Determine the [x, y] coordinate at the center of the cell enclosing the given text.  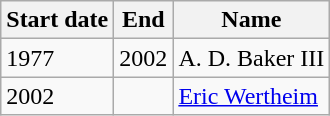
Name [252, 20]
Eric Wertheim [252, 96]
Start date [58, 20]
1977 [58, 58]
A. D. Baker III [252, 58]
End [144, 20]
